Detect which cell encompasses the target text, then output its (x, y) center coordinate. 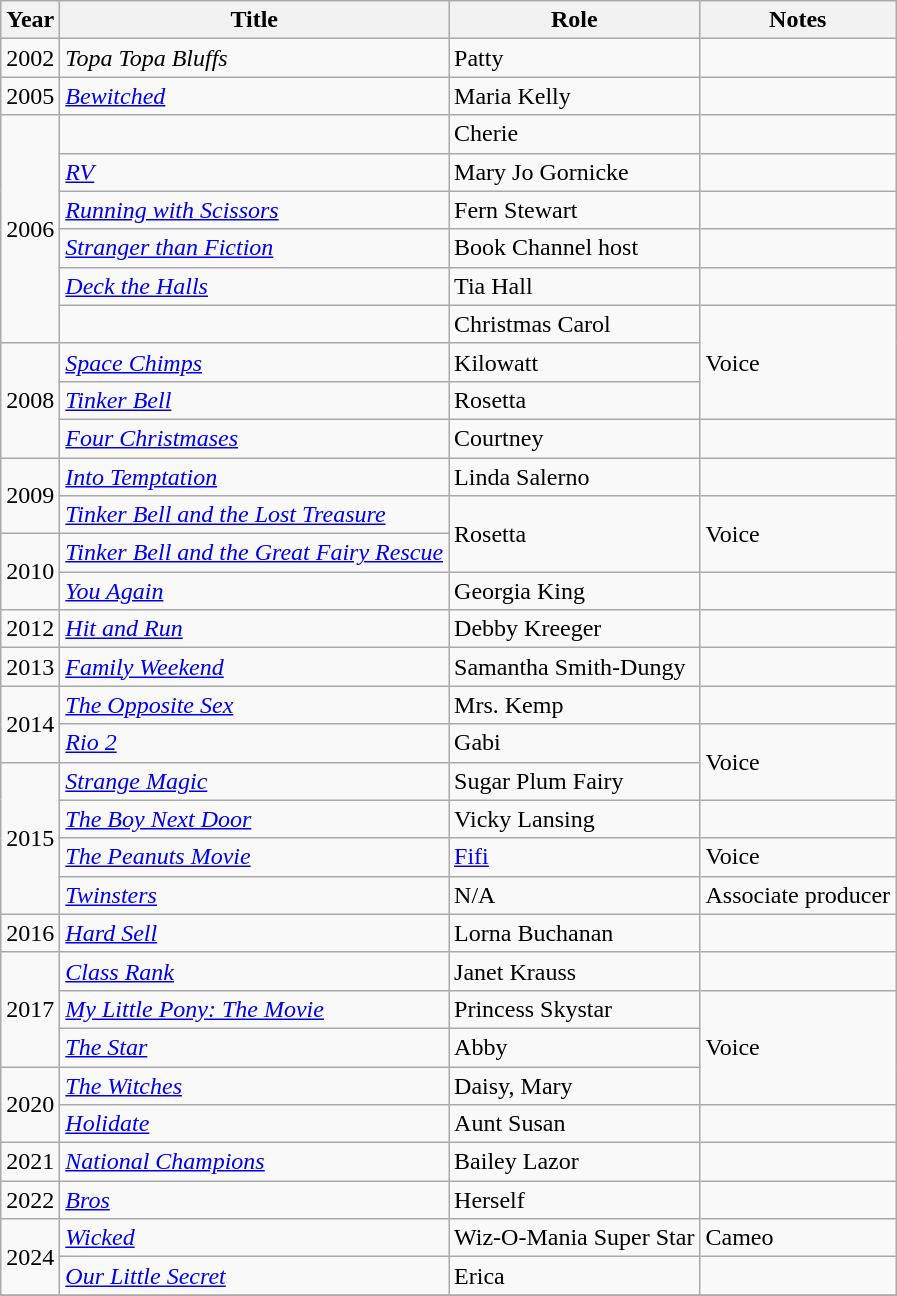
Rio 2 (254, 743)
Erica (574, 1276)
Family Weekend (254, 667)
Abby (574, 1047)
Wiz-O-Mania Super Star (574, 1238)
Gabi (574, 743)
Hit and Run (254, 629)
Tinker Bell and the Lost Treasure (254, 515)
2009 (30, 496)
Vicky Lansing (574, 819)
2002 (30, 58)
Year (30, 20)
You Again (254, 591)
Sugar Plum Fairy (574, 781)
Notes (798, 20)
N/A (574, 895)
National Champions (254, 1162)
2017 (30, 1009)
The Witches (254, 1085)
Linda Salerno (574, 477)
Bros (254, 1200)
Samantha Smith-Dungy (574, 667)
Fern Stewart (574, 210)
Georgia King (574, 591)
2006 (30, 229)
Book Channel host (574, 248)
Running with Scissors (254, 210)
Fifi (574, 857)
2015 (30, 838)
Stranger than Fiction (254, 248)
Hard Sell (254, 933)
Topa Topa Bluffs (254, 58)
The Peanuts Movie (254, 857)
Aunt Susan (574, 1124)
The Boy Next Door (254, 819)
Christmas Carol (574, 324)
2022 (30, 1200)
Class Rank (254, 971)
Our Little Secret (254, 1276)
Mary Jo Gornicke (574, 172)
Twinsters (254, 895)
Courtney (574, 438)
Tinker Bell and the Great Fairy Rescue (254, 553)
2020 (30, 1104)
2013 (30, 667)
2021 (30, 1162)
2012 (30, 629)
Cameo (798, 1238)
Maria Kelly (574, 96)
Role (574, 20)
Four Christmases (254, 438)
2010 (30, 572)
Patty (574, 58)
The Opposite Sex (254, 705)
Princess Skystar (574, 1009)
2008 (30, 400)
Space Chimps (254, 362)
Strange Magic (254, 781)
My Little Pony: The Movie (254, 1009)
Kilowatt (574, 362)
Cherie (574, 134)
The Star (254, 1047)
2014 (30, 724)
Into Temptation (254, 477)
Bewitched (254, 96)
Lorna Buchanan (574, 933)
Tia Hall (574, 286)
Holidate (254, 1124)
Deck the Halls (254, 286)
Tinker Bell (254, 400)
Associate producer (798, 895)
2024 (30, 1257)
Mrs. Kemp (574, 705)
2005 (30, 96)
Herself (574, 1200)
2016 (30, 933)
Wicked (254, 1238)
Bailey Lazor (574, 1162)
Daisy, Mary (574, 1085)
RV (254, 172)
Title (254, 20)
Debby Kreeger (574, 629)
Janet Krauss (574, 971)
